Search for the cell housing the specified text and yield its [x, y] center coordinate. 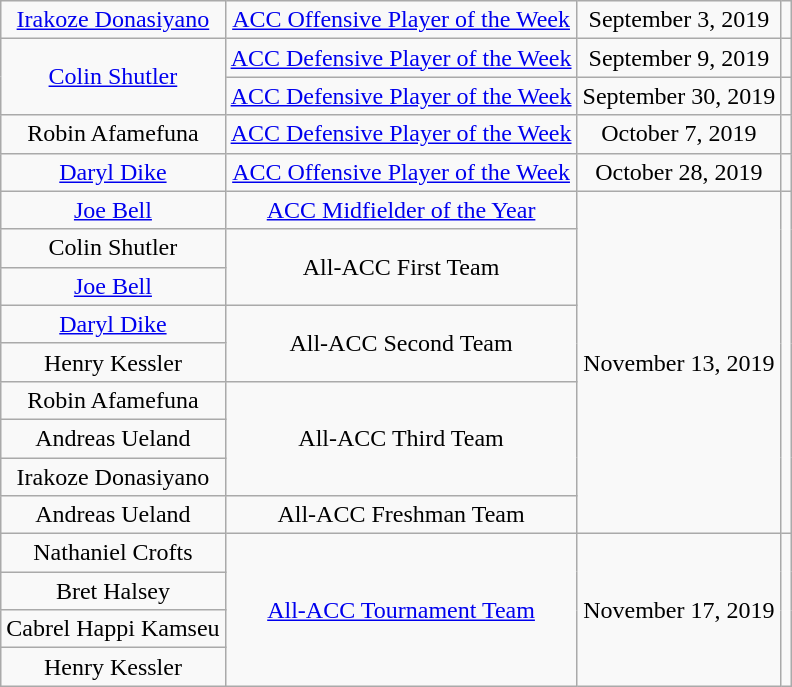
Bret Halsey [113, 591]
October 7, 2019 [679, 134]
All-ACC Second Team [401, 343]
All-ACC Tournament Team [401, 610]
September 9, 2019 [679, 58]
September 30, 2019 [679, 96]
All-ACC Third Team [401, 438]
Nathaniel Crofts [113, 553]
November 17, 2019 [679, 610]
October 28, 2019 [679, 172]
All-ACC Freshman Team [401, 515]
All-ACC First Team [401, 267]
September 3, 2019 [679, 20]
Cabrel Happi Kamseu [113, 629]
ACC Midfielder of the Year [401, 210]
November 13, 2019 [679, 362]
